From the cell containing the given text, extract its center point as (x, y) coordinate. 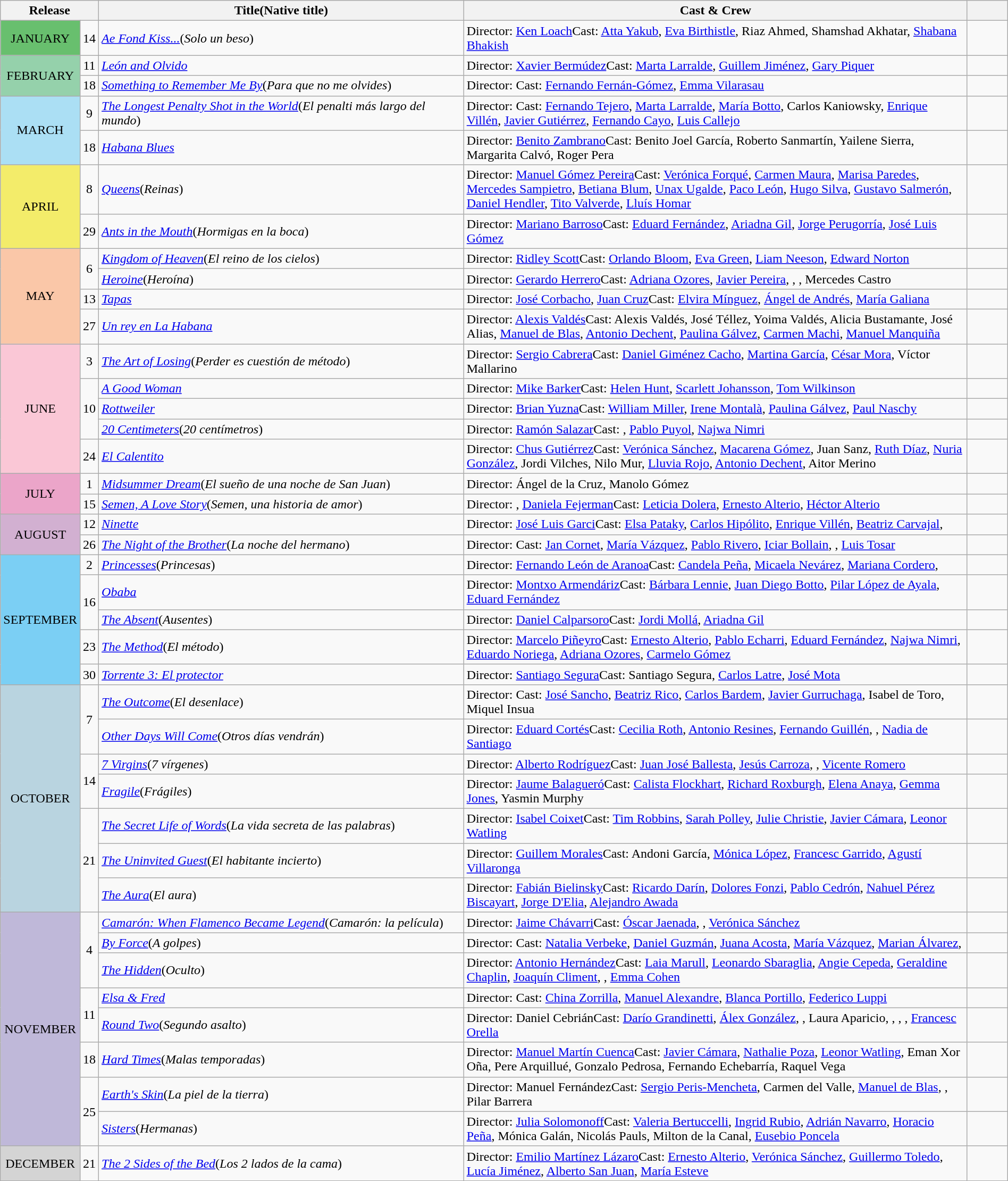
Director: Xavier BermúdezCast: Marta Larralde, Guillem Jiménez, Gary Piquer (716, 65)
Director: Emilio Martínez LázaroCast: Ernesto Alterio, Verónica Sánchez, Guillermo Toledo, Lucía Jiménez, Alberto San Juan, María Esteve (716, 1163)
The Uninvited Guest(El habitante incierto) (282, 860)
25 (89, 1111)
Director: Manuel FernándezCast: Sergio Peris-Mencheta, Carmen del Valle, Manuel de Blas, , Pilar Barrera (716, 1094)
4 (89, 950)
Director: Gerardo HerreroCast: Adriana Ozores, Javier Pereira, , , Mercedes Castro (716, 279)
Heroine(Heroína) (282, 279)
Director: Sergio CabreraCast: Daniel Giménez Cacho, Martina García, César Mora, Víctor Mallarino (716, 361)
15 (89, 504)
Director: José Luis GarciCast: Elsa Pataky, Carlos Hipólito, Enrique Villén, Beatriz Carvajal, (716, 524)
The 2 Sides of the Bed(Los 2 lados de la cama) (282, 1163)
Habana Blues (282, 148)
JANUARY (40, 38)
20 Centimeters(20 centímetros) (282, 429)
Hard Times(Malas temporadas) (282, 1059)
Director: Ridley ScottCast: Orlando Bloom, Eva Green, Liam Neeson, Edward Norton (716, 258)
Camarón: When Flamenco Became Legend(Camarón: la película) (282, 923)
NOVEMBER (40, 1029)
2 (89, 565)
Director: Fernando León de AranoaCast: Candela Peña, Micaela Nevárez, Mariana Cordero, (716, 565)
Director: Ken LoachCast: Atta Yakub, Eva Birthistle, Riaz Ahmed, Shamshad Akhatar, Shabana Bhakish (716, 38)
Queens(Reinas) (282, 189)
The Aura(El aura) (282, 895)
The Art of Losing(Perder es cuestión de método) (282, 361)
Director: José Corbacho, Juan CruzCast: Elvira Mínguez, Ángel de Andrés, María Galiana (716, 299)
Director: Daniel CalparsoroCast: Jordi Mollá, Ariadna Gil (716, 619)
DECEMBER (40, 1163)
SEPTEMBER (40, 619)
The Outcome(El desenlace) (282, 702)
The Hidden(Oculto) (282, 970)
10 (89, 409)
Director: Cast: Jan Cornet, María Vázquez, Pablo Rivero, Iciar Bollain, , Luis Tosar (716, 545)
Director: Mike BarkerCast: Helen Hunt, Scarlett Johansson, Tom Wilkinson (716, 389)
APRIL (40, 206)
Earth's Skin(La piel de la tierra) (282, 1094)
Director: Santiago SeguraCast: Santiago Segura, Carlos Latre, José Mota (716, 674)
Round Two(Segundo asalto) (282, 1025)
JULY (40, 494)
Something to Remember Me By(Para que no me olvides) (282, 86)
JUNE (40, 408)
MAY (40, 296)
Kingdom of Heaven(El reino de los cielos) (282, 258)
AUGUST (40, 534)
Director: Jaume BalagueróCast: Calista Flockhart, Richard Roxburgh, Elena Anaya, Gemma Jones, Yasmin Murphy (716, 791)
Director: Cast: Fernando Fernán-Gómez, Emma Vilarasau (716, 86)
Un rey en La Habana (282, 326)
Rottweiler (282, 409)
The Secret Life of Words(La vida secreta de las palabras) (282, 826)
Director: Benito ZambranoCast: Benito Joel García, Roberto Sanmartín, Yailene Sierra, Margarita Calvó, Roger Pera (716, 148)
Torrente 3: El protector (282, 674)
Ae Fond Kiss...(Solo un beso) (282, 38)
Director: Mariano BarrosoCast: Eduard Fernández, Ariadna Gil, Jorge Perugorría, José Luis Gómez (716, 231)
Ninette (282, 524)
OCTOBER (40, 798)
Midsummer Dream(El sueño de una noche de San Juan) (282, 484)
Director: Marcelo PiñeyroCast: Ernesto Alterio, Pablo Echarri, Eduard Fernández, Najwa Nimri, Eduardo Noriega, Adriana Ozores, Carmelo Gómez (716, 647)
30 (89, 674)
León and Olvido (282, 65)
Semen, A Love Story(Semen, una historia de amor) (282, 504)
Director: Cast: José Sancho, Beatriz Rico, Carlos Bardem, Javier Gurruchaga, Isabel de Toro, Miquel Insua (716, 702)
Director: Isabel CoixetCast: Tim Robbins, Sarah Polley, Julie Christie, Javier Cámara, Leonor Watling (716, 826)
7 (89, 719)
Fragile(Frágiles) (282, 791)
Release (50, 11)
Director: Guillem MoralesCast: Andoni García, Mónica López, Francesc Garrido, Agustí Villaronga (716, 860)
Elsa & Fred (282, 998)
29 (89, 231)
6 (89, 269)
13 (89, 299)
1 (89, 484)
Obaba (282, 592)
Director: Cast: China Zorrilla, Manuel Alexandre, Blanca Portillo, Federico Luppi (716, 998)
Director: Brian YuznaCast: William Miller, Irene Montalà, Paulina Gálvez, Paul Naschy (716, 409)
Director: Jaime ChávarriCast: Óscar Jaenada, , Verónica Sánchez (716, 923)
9 (89, 113)
Director: Alberto RodríguezCast: Juan José Ballesta, Jesús Carroza, , Vicente Romero (716, 764)
8 (89, 189)
3 (89, 361)
Director: Fabián BielinskyCast: Ricardo Darín, Dolores Fonzi, Pablo Cedrón, Nahuel Pérez Biscayart, Jorge D'Elia, Alejandro Awada (716, 895)
The Method(El método) (282, 647)
The Longest Penalty Shot in the World(El penalti más largo del mundo) (282, 113)
El Calentito (282, 456)
Ants in the Mouth(Hormigas en la boca) (282, 231)
Sisters(Hermanas) (282, 1128)
MARCH (40, 130)
7 Virgins(7 vírgenes) (282, 764)
23 (89, 647)
Director: Ramón SalazarCast: , Pablo Puyol, Najwa Nimri (716, 429)
Princesses(Princesas) (282, 565)
Other Days Will Come(Otros días vendrán) (282, 736)
A Good Woman (282, 389)
Cast & Crew (716, 11)
Title(Native title) (282, 11)
Director: Antonio HernándezCast: Laia Marull, Leonardo Sbaraglia, Angie Cepeda, Geraldine Chaplin, Joaquín Climent, , Emma Cohen (716, 970)
Director: Daniel CebriánCast: Darío Grandinetti, Álex González, , Laura Aparicio, , , , Francesc Orella (716, 1025)
Director: , Daniela FejermanCast: Leticia Dolera, Ernesto Alterio, Héctor Alterio (716, 504)
The Night of the Brother(La noche del hermano) (282, 545)
16 (89, 602)
Tapas (282, 299)
The Absent(Ausentes) (282, 619)
Director: Ángel de la Cruz, Manolo Gómez (716, 484)
By Force(A golpes) (282, 943)
FEBRUARY (40, 76)
Director: Eduard CortésCast: Cecilia Roth, Antonio Resines, Fernando Guillén, , Nadia de Santiago (716, 736)
Director: Cast: Natalia Verbeke, Daniel Guzmán, Juana Acosta, María Vázquez, Marian Álvarez, (716, 943)
27 (89, 326)
12 (89, 524)
26 (89, 545)
Director: Montxo ArmendárizCast: Bárbara Lennie, Juan Diego Botto, Pilar López de Ayala, Eduard Fernández (716, 592)
24 (89, 456)
Director: Cast: Fernando Tejero, Marta Larralde, María Botto, Carlos Kaniowsky, Enrique Villén, Javier Gutiérrez, Fernando Cayo, Luis Callejo (716, 113)
